Output the [X, Y] coordinate of the center of the cell containing the given text.  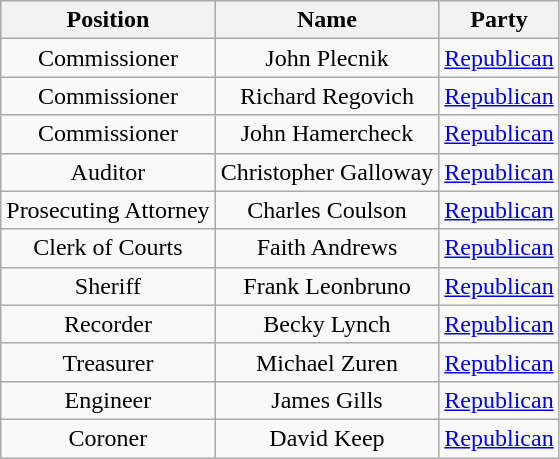
Prosecuting Attorney [108, 210]
Clerk of Courts [108, 248]
Coroner [108, 438]
Faith Andrews [327, 248]
Charles Coulson [327, 210]
Party [499, 20]
John Hamercheck [327, 134]
John Plecnik [327, 58]
Christopher Galloway [327, 172]
David Keep [327, 438]
Position [108, 20]
Michael Zuren [327, 362]
Richard Regovich [327, 96]
Frank Leonbruno [327, 286]
Becky Lynch [327, 324]
Engineer [108, 400]
Recorder [108, 324]
Treasurer [108, 362]
Sheriff [108, 286]
James Gills [327, 400]
Auditor [108, 172]
Name [327, 20]
